Output the [X, Y] coordinate of the center of the cell containing the given text.  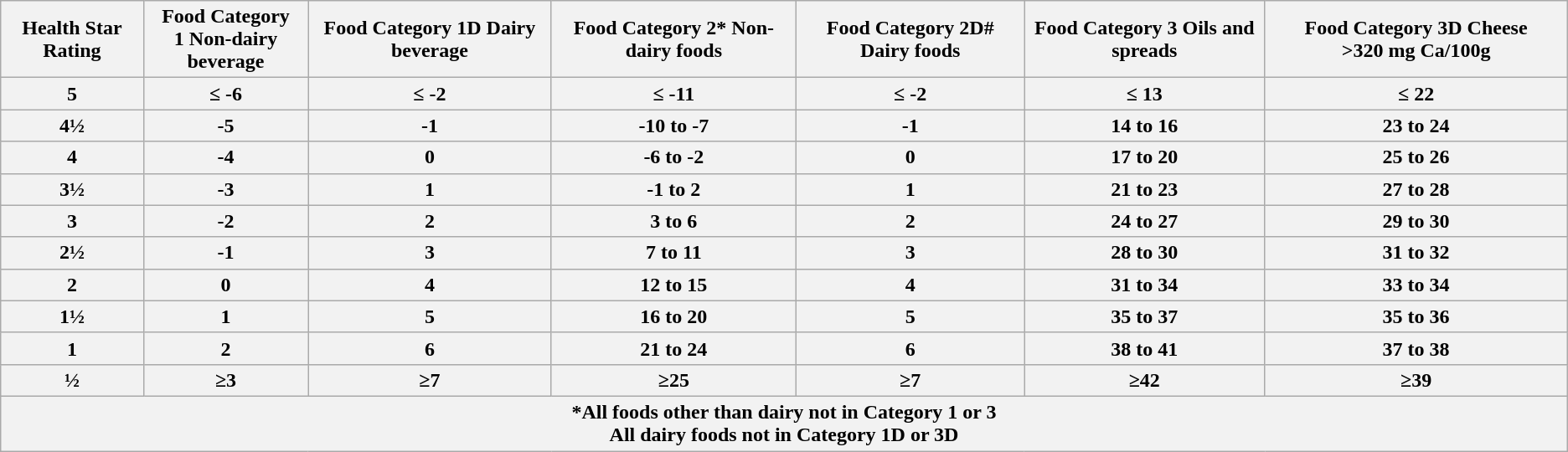
28 to 30 [1144, 253]
3½ [72, 189]
1½ [72, 316]
21 to 23 [1144, 189]
24 to 27 [1144, 221]
≥3 [226, 380]
Food Category 2D# Dairy foods [910, 39]
31 to 32 [1416, 253]
-3 [226, 189]
14 to 16 [1144, 126]
17 to 20 [1144, 157]
-1 to 2 [673, 189]
≤ 13 [1144, 94]
Food Category 2* Non-dairy foods [673, 39]
Health Star Rating [72, 39]
33 to 34 [1416, 285]
31 to 34 [1144, 285]
25 to 26 [1416, 157]
½ [72, 380]
-4 [226, 157]
Food Category 1D Dairy beverage [430, 39]
≥25 [673, 380]
≥42 [1144, 380]
2½ [72, 253]
≤ 22 [1416, 94]
27 to 28 [1416, 189]
29 to 30 [1416, 221]
Food Category1 Non-dairy beverage [226, 39]
35 to 36 [1416, 316]
3 to 6 [673, 221]
4½ [72, 126]
*All foods other than dairy not in Category 1 or 3All dairy foods not in Category 1D or 3D [784, 424]
23 to 24 [1416, 126]
38 to 41 [1144, 348]
-6 to -2 [673, 157]
Food Category 3 Oils and spreads [1144, 39]
16 to 20 [673, 316]
-5 [226, 126]
7 to 11 [673, 253]
35 to 37 [1144, 316]
-10 to -7 [673, 126]
Food Category 3D Cheese >320 mg Ca/100g [1416, 39]
37 to 38 [1416, 348]
-2 [226, 221]
12 to 15 [673, 285]
≤ -11 [673, 94]
≥39 [1416, 380]
≤ -6 [226, 94]
21 to 24 [673, 348]
